From the cell containing the given text, extract its center point as [X, Y] coordinate. 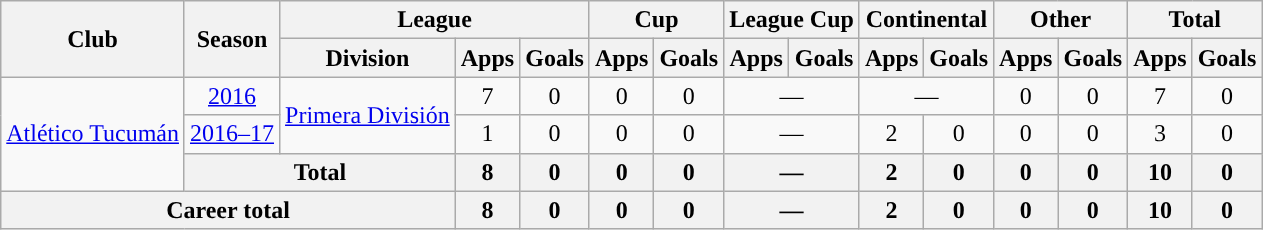
Career total [228, 210]
League [435, 20]
Cup [656, 20]
Primera División [368, 115]
League Cup [792, 20]
2016 [232, 96]
Continental [926, 20]
1 [487, 134]
Atlético Tucumán [93, 134]
3 [1160, 134]
Division [368, 58]
2016–17 [232, 134]
Season [232, 39]
Club [93, 39]
Other [1061, 20]
